Determine the [x, y] coordinate at the center of the cell enclosing the given text.  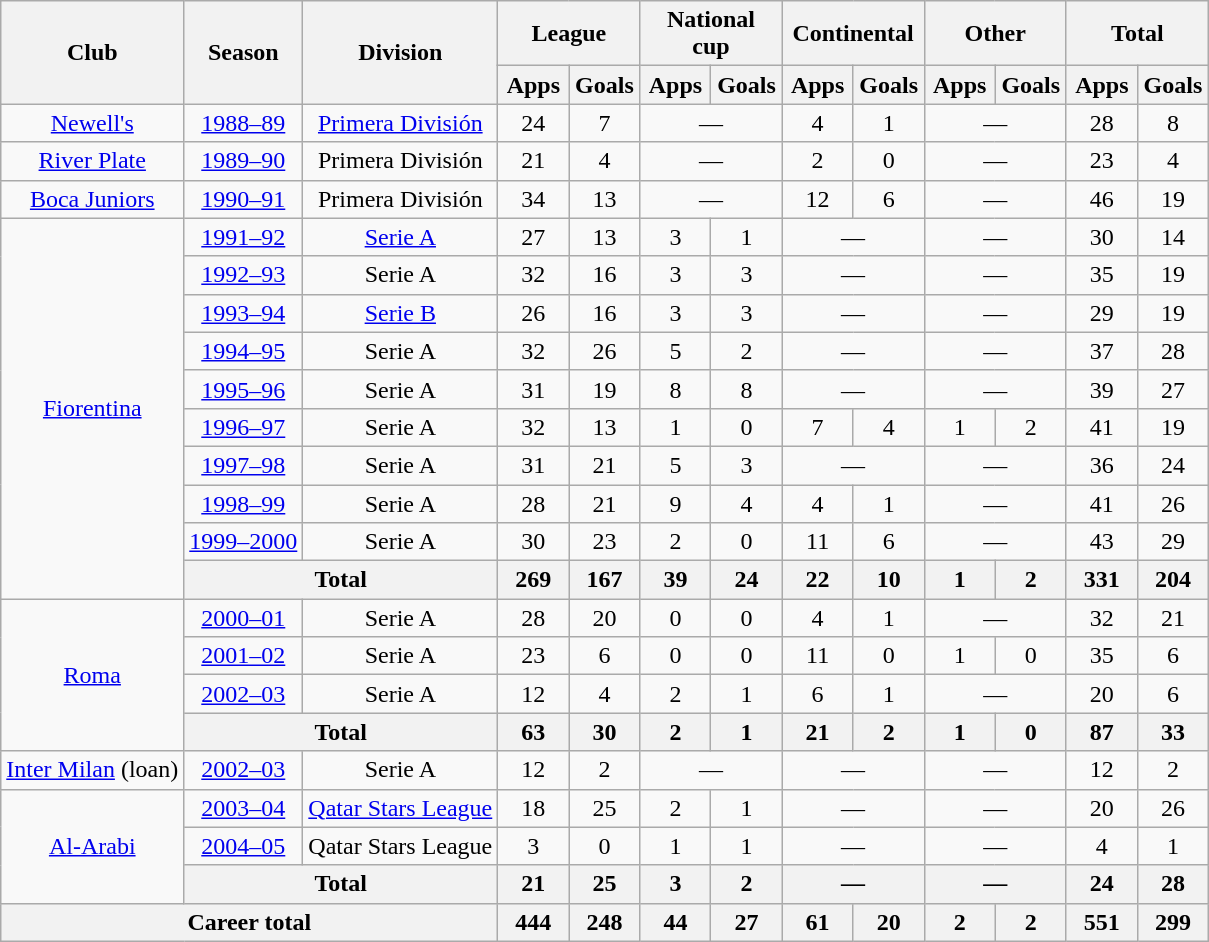
2004–05 [244, 846]
551 [1102, 922]
Continental [853, 34]
43 [1102, 542]
14 [1172, 237]
1999–2000 [244, 542]
331 [1102, 580]
Roma [92, 675]
33 [1172, 732]
36 [1102, 465]
269 [534, 580]
10 [888, 580]
167 [604, 580]
1989–90 [244, 161]
River Plate [92, 161]
2003–04 [244, 808]
63 [534, 732]
248 [604, 922]
Club [92, 52]
Division [400, 52]
1991–92 [244, 237]
Inter Milan (loan) [92, 770]
61 [818, 922]
1997–98 [244, 465]
1994–95 [244, 351]
46 [1102, 199]
1993–94 [244, 313]
Season [244, 52]
Other [995, 34]
444 [534, 922]
1998–99 [244, 503]
League [569, 34]
1992–93 [244, 275]
Al-Arabi [92, 846]
204 [1172, 580]
Boca Juniors [92, 199]
1988–89 [244, 123]
1990–91 [244, 199]
2000–01 [244, 618]
87 [1102, 732]
2001–02 [244, 656]
9 [676, 503]
1995–96 [244, 389]
Career total [250, 922]
1996–97 [244, 427]
34 [534, 199]
22 [818, 580]
37 [1102, 351]
299 [1172, 922]
Newell's [92, 123]
Fiorentina [92, 408]
18 [534, 808]
Serie B [400, 313]
National cup [711, 34]
44 [676, 922]
